Provide the [x, y] coordinate of the cell's center where the given text is located.  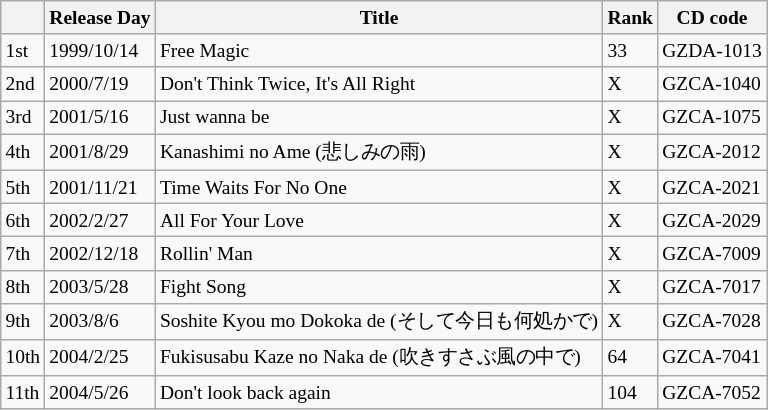
Release Day [100, 18]
CD code [712, 18]
GZCA-7052 [712, 392]
2001/11/21 [100, 186]
10th [23, 358]
2004/5/26 [100, 392]
2002/12/18 [100, 254]
GZDA-1013 [712, 50]
2003/8/6 [100, 321]
GZCA-1040 [712, 84]
7th [23, 254]
Kanashimi no Ame (悲しみの雨) [378, 152]
2001/5/16 [100, 118]
Fight Song [378, 286]
Soshite Kyou mo Dokoka de (そして今日も何処かで) [378, 321]
All For Your Love [378, 220]
Time Waits For No One [378, 186]
Rank [630, 18]
2003/5/28 [100, 286]
33 [630, 50]
3rd [23, 118]
Free Magic [378, 50]
Don't look back again [378, 392]
9th [23, 321]
6th [23, 220]
GZCA-7017 [712, 286]
GZCA-2029 [712, 220]
2001/8/29 [100, 152]
Rollin' Man [378, 254]
2002/2/27 [100, 220]
GZCA-1075 [712, 118]
11th [23, 392]
4th [23, 152]
1999/10/14 [100, 50]
64 [630, 358]
Just wanna be [378, 118]
2004/2/25 [100, 358]
Fukisusabu Kaze no Naka de (吹きすさぶ風の中で) [378, 358]
104 [630, 392]
GZCA-2021 [712, 186]
5th [23, 186]
GZCA-7009 [712, 254]
GZCA-2012 [712, 152]
8th [23, 286]
1st [23, 50]
GZCA-7041 [712, 358]
2000/7/19 [100, 84]
Title [378, 18]
2nd [23, 84]
Don't Think Twice, It's All Right [378, 84]
GZCA-7028 [712, 321]
